For the text-containing cell, return its midpoint in [x, y] coordinate format. 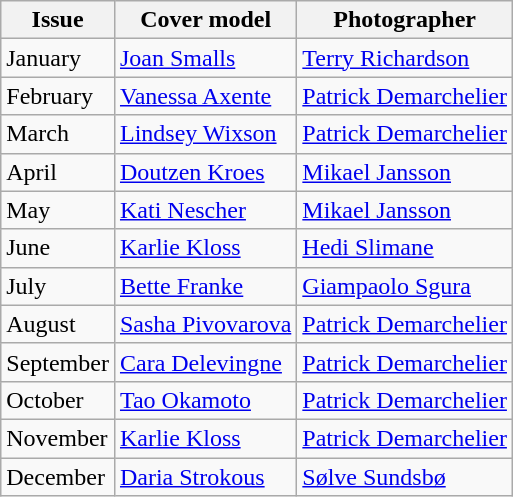
May [58, 210]
Kati Nescher [205, 210]
September [58, 362]
Hedi Slimane [405, 248]
October [58, 400]
February [58, 96]
April [58, 172]
March [58, 134]
January [58, 58]
Photographer [405, 20]
Issue [58, 20]
Lindsey Wixson [205, 134]
December [58, 477]
Giampaolo Sgura [405, 286]
Sølve Sundsbø [405, 477]
Vanessa Axente [205, 96]
Daria Strokous [205, 477]
Cover model [205, 20]
November [58, 438]
Terry Richardson [405, 58]
Bette Franke [205, 286]
June [58, 248]
Tao Okamoto [205, 400]
Joan Smalls [205, 58]
Sasha Pivovarova [205, 324]
Doutzen Kroes [205, 172]
Cara Delevingne [205, 362]
August [58, 324]
July [58, 286]
